Scan for the cell matching the given text and deliver its (x, y) coordinate at center. 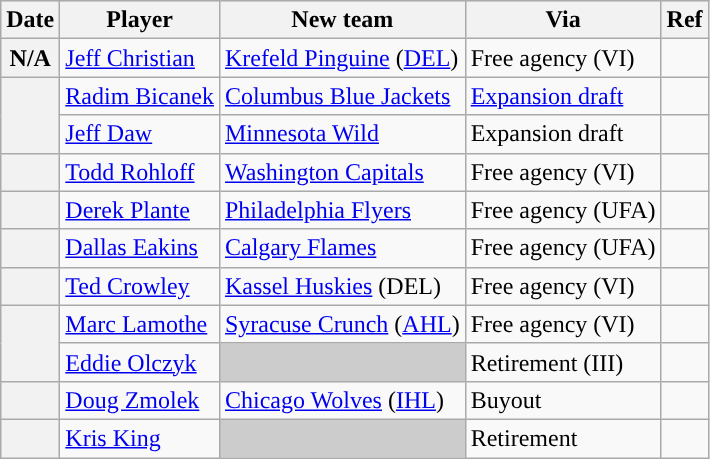
Marc Lamothe (140, 324)
Retirement (III) (563, 362)
Retirement (563, 438)
Chicago Wolves (IHL) (342, 400)
Ref (684, 20)
Dallas Eakins (140, 248)
Philadelphia Flyers (342, 210)
Calgary Flames (342, 248)
Radim Bicanek (140, 96)
Player (140, 20)
Kassel Huskies (DEL) (342, 286)
Minnesota Wild (342, 134)
Date (30, 20)
Derek Plante (140, 210)
Doug Zmolek (140, 400)
Syracuse Crunch (AHL) (342, 324)
Columbus Blue Jackets (342, 96)
Todd Rohloff (140, 172)
Krefeld Pinguine (DEL) (342, 58)
Jeff Christian (140, 58)
Eddie Olczyk (140, 362)
Buyout (563, 400)
New team (342, 20)
N/A (30, 58)
Jeff Daw (140, 134)
Ted Crowley (140, 286)
Washington Capitals (342, 172)
Kris King (140, 438)
Via (563, 20)
